Scan for the cell matching the given text and deliver its (X, Y) coordinate at center. 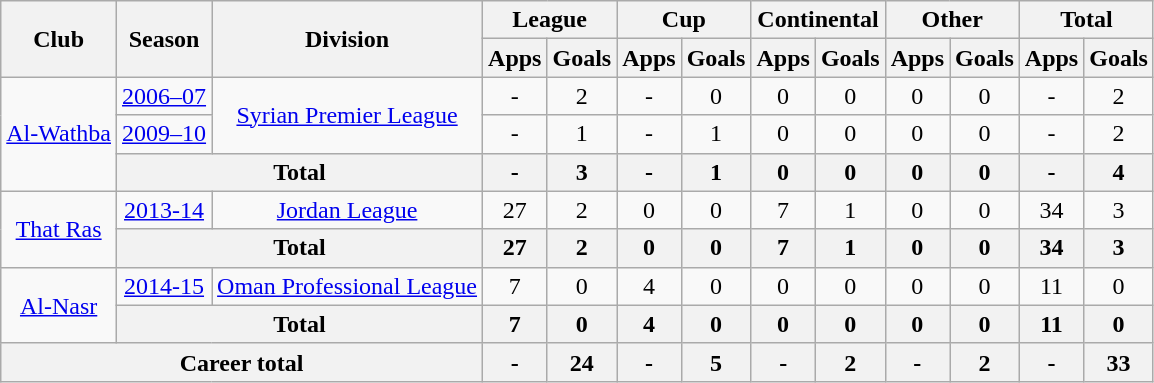
League (550, 20)
That Ras (59, 229)
Al-Nasr (59, 305)
Al-Wathba (59, 134)
Continental (818, 20)
2006–07 (164, 96)
33 (1119, 362)
Syrian Premier League (348, 115)
2009–10 (164, 134)
Club (59, 39)
5 (716, 362)
Jordan League (348, 210)
24 (582, 362)
Other (952, 20)
Cup (684, 20)
Season (164, 39)
2014-15 (164, 286)
Division (348, 39)
Oman Professional League (348, 286)
Career total (242, 362)
2013-14 (164, 210)
